From the cell containing the given text, extract its center point as (x, y) coordinate. 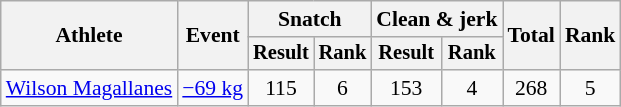
4 (472, 88)
5 (590, 88)
Clean & jerk (436, 19)
153 (406, 88)
6 (343, 88)
Athlete (90, 36)
Wilson Magallanes (90, 88)
115 (281, 88)
Total (530, 36)
−69 kg (212, 88)
268 (530, 88)
Event (212, 36)
Snatch (310, 19)
